Extract the (x, y) coordinate from the center of the cell holding the provided text.  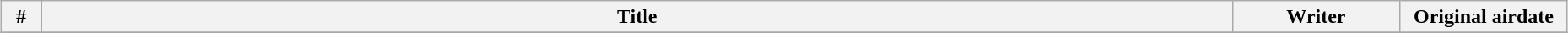
Writer (1317, 17)
Title (636, 17)
Original airdate (1484, 17)
# (22, 17)
